Scan for the cell matching the given text and deliver its (x, y) coordinate at center. 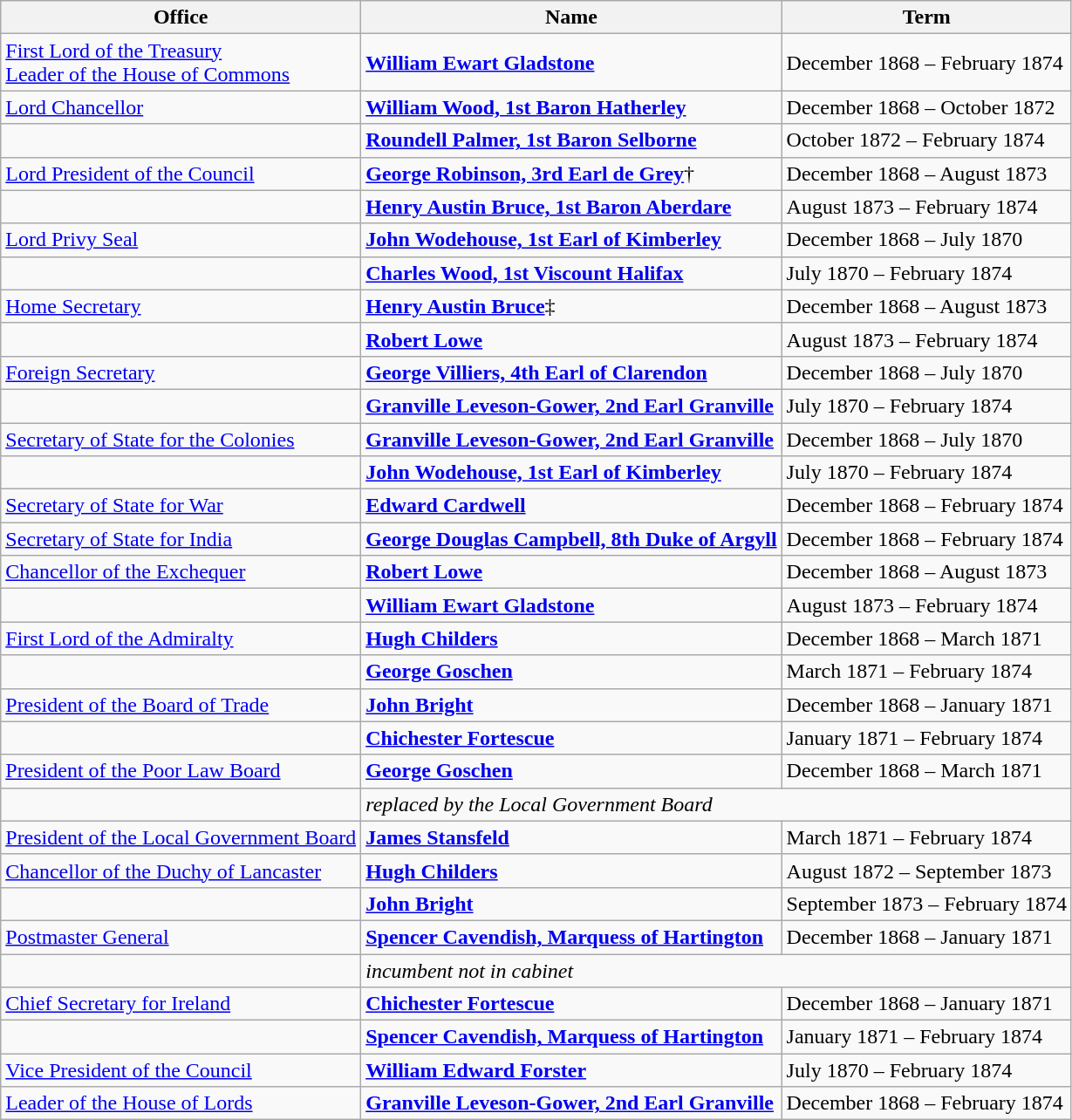
Edward Cardwell (571, 506)
President of the Poor Law Board (181, 771)
Postmaster General (181, 937)
Henry Austin Bruce, 1st Baron Aberdare (571, 207)
Chief Secretary for Ireland (181, 1004)
Chancellor of the Duchy of Lancaster (181, 871)
September 1873 – February 1874 (926, 904)
George Robinson, 3rd Earl de Grey† (571, 174)
George Douglas Campbell, 8th Duke of Argyll (571, 539)
incumbent not in cabinet (717, 971)
Lord President of the Council (181, 174)
August 1872 – September 1873 (926, 871)
Secretary of State for India (181, 539)
Term (926, 17)
Chancellor of the Exchequer (181, 572)
Charles Wood, 1st Viscount Halifax (571, 273)
George Villiers, 4th Earl of Clarendon (571, 372)
William Edward Forster (571, 1070)
Secretary of State for the Colonies (181, 439)
December 1868 – October 1872 (926, 107)
Foreign Secretary (181, 372)
Lord Privy Seal (181, 240)
October 1872 – February 1874 (926, 140)
replaced by the Local Government Board (717, 804)
William Wood, 1st Baron Hatherley (571, 107)
President of the Local Government Board (181, 837)
Roundell Palmer, 1st Baron Selborne (571, 140)
President of the Board of Trade (181, 705)
Henry Austin Bruce‡ (571, 306)
Office (181, 17)
Home Secretary (181, 306)
Name (571, 17)
Vice President of the Council (181, 1070)
James Stansfeld (571, 837)
First Lord of the TreasuryLeader of the House of Commons (181, 63)
Secretary of State for War (181, 506)
Leader of the House of Lords (181, 1103)
Lord Chancellor (181, 107)
First Lord of the Admiralty (181, 639)
